Return the (x, y) coordinate for the center point of the cell that contains the specified text.  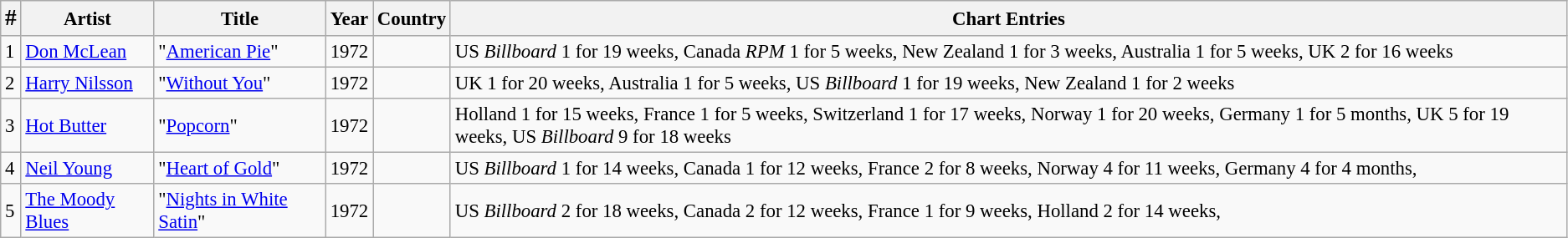
Artist (87, 18)
US Billboard 1 for 19 weeks, Canada RPM 1 for 5 weeks, New Zealand 1 for 3 weeks, Australia 1 for 5 weeks, UK 2 for 16 weeks (1008, 52)
3 (11, 125)
US Billboard 1 for 14 weeks, Canada 1 for 12 weeks, France 2 for 8 weeks, Norway 4 for 11 weeks, Germany 4 for 4 months, (1008, 169)
Hot Butter (87, 125)
"Heart of Gold" (239, 169)
2 (11, 84)
UK 1 for 20 weeks, Australia 1 for 5 weeks, US Billboard 1 for 19 weeks, New Zealand 1 for 2 weeks (1008, 84)
The Moody Blues (87, 210)
Neil Young (87, 169)
4 (11, 169)
# (11, 18)
Year (349, 18)
US Billboard 2 for 18 weeks, Canada 2 for 12 weeks, France 1 for 9 weeks, Holland 2 for 14 weeks, (1008, 210)
Chart Entries (1008, 18)
"Nights in White Satin" (239, 210)
1 (11, 52)
"Popcorn" (239, 125)
Harry Nilsson (87, 84)
Country (412, 18)
5 (11, 210)
Don McLean (87, 52)
"American Pie" (239, 52)
"Without You" (239, 84)
Title (239, 18)
